Detect which cell encompasses the target text, then output its (x, y) center coordinate. 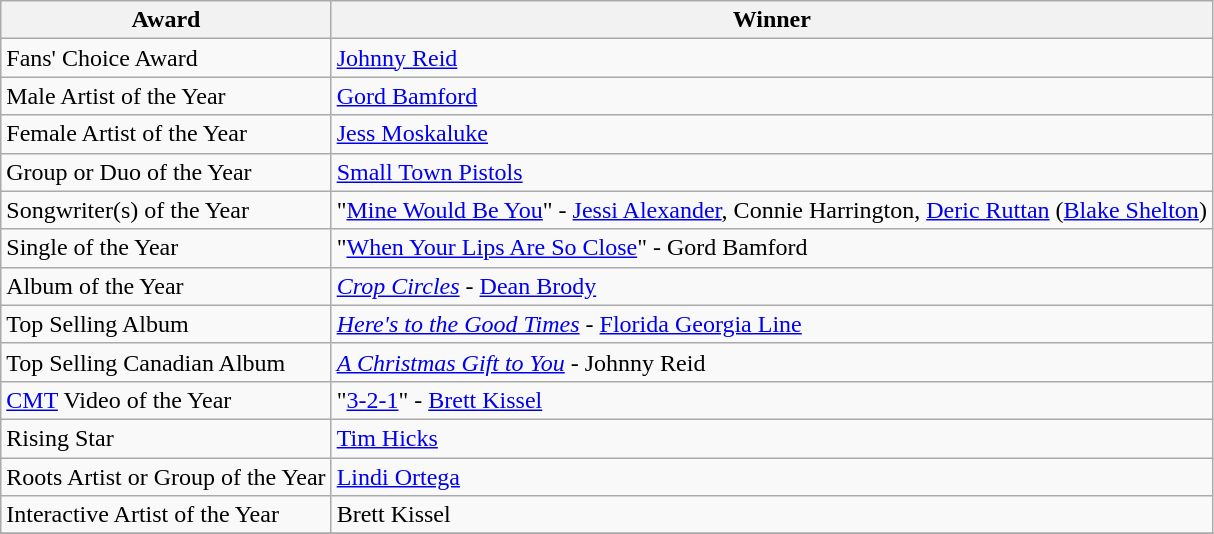
Gord Bamford (772, 96)
Here's to the Good Times - Florida Georgia Line (772, 324)
A Christmas Gift to You - Johnny Reid (772, 362)
Johnny Reid (772, 58)
Award (166, 20)
Crop Circles - Dean Brody (772, 286)
Female Artist of the Year (166, 134)
Jess Moskaluke (772, 134)
Album of the Year (166, 286)
Group or Duo of the Year (166, 172)
Lindi Ortega (772, 477)
Interactive Artist of the Year (166, 515)
Single of the Year (166, 248)
"Mine Would Be You" - Jessi Alexander, Connie Harrington, Deric Ruttan (Blake Shelton) (772, 210)
Male Artist of the Year (166, 96)
Fans' Choice Award (166, 58)
Rising Star (166, 438)
Winner (772, 20)
Brett Kissel (772, 515)
Songwriter(s) of the Year (166, 210)
Top Selling Album (166, 324)
Roots Artist or Group of the Year (166, 477)
Small Town Pistols (772, 172)
Top Selling Canadian Album (166, 362)
Tim Hicks (772, 438)
"When Your Lips Are So Close" - Gord Bamford (772, 248)
"3-2-1" - Brett Kissel (772, 400)
CMT Video of the Year (166, 400)
